Scan for the cell matching the given text and deliver its (X, Y) coordinate at center. 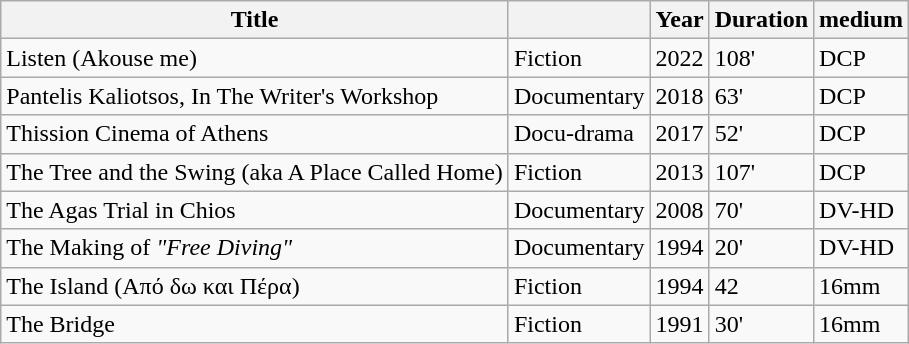
Year (680, 20)
107' (761, 172)
2022 (680, 58)
2018 (680, 96)
Docu-drama (579, 134)
20' (761, 248)
Duration (761, 20)
52' (761, 134)
1991 (680, 324)
30' (761, 324)
The Tree and the Swing (aka A Place Called Home) (255, 172)
Thission Cinema of Athens (255, 134)
The Agas Trial in Chios (255, 210)
Title (255, 20)
The Making of "Free Diving" (255, 248)
42 (761, 286)
108' (761, 58)
70' (761, 210)
medium (862, 20)
Pantelis Kaliotsos, In The Writer's Workshop (255, 96)
2008 (680, 210)
63' (761, 96)
2017 (680, 134)
Listen (Akouse me) (255, 58)
The Bridge (255, 324)
The Island (Από δω και Πέρα) (255, 286)
2013 (680, 172)
